For the text-containing cell, return its midpoint in (x, y) coordinate format. 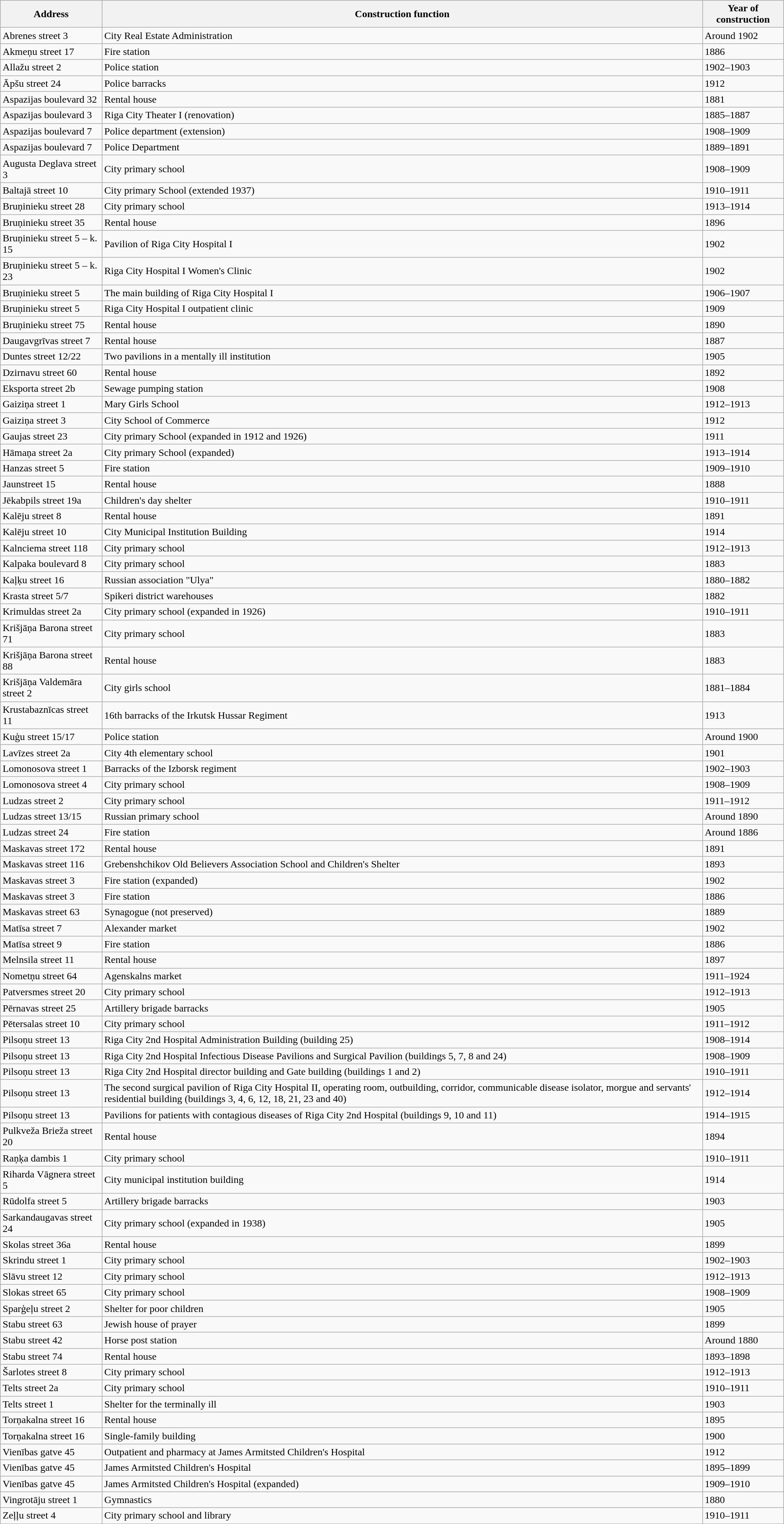
James Armitsted Children's Hospital (expanded) (402, 1484)
Police department (extension) (402, 131)
1906–1907 (743, 293)
Telts street 2a (51, 1388)
Maskavas street 63 (51, 912)
Riga City 2nd Hospital Administration Building (building 25) (402, 1040)
City girls school (402, 688)
Matīsa street 7 (51, 928)
Duntes street 12/22 (51, 357)
1894 (743, 1136)
Russian primary school (402, 817)
Synagogue (not preserved) (402, 912)
Single-family building (402, 1436)
Šarlotes street 8 (51, 1372)
Nometņu street 64 (51, 976)
Fire station (expanded) (402, 880)
Kalēju street 10 (51, 532)
Bruņinieku street 5 – k. 23 (51, 272)
Vingrotāju street 1 (51, 1500)
Krimuldas street 2a (51, 612)
Krišjāņa Barona street 71 (51, 634)
Shelter for poor children (402, 1308)
Baltajā street 10 (51, 190)
1880 (743, 1500)
Slāvu street 12 (51, 1276)
1913 (743, 715)
Dzirnavu street 60 (51, 373)
Riga City Theater I (renovation) (402, 115)
City primary School (expanded in 1912 and 1926) (402, 436)
1881 (743, 99)
1888 (743, 484)
Krišjāņa Valdemāra street 2 (51, 688)
Shelter for the terminally ill (402, 1404)
Slokas street 65 (51, 1292)
Grebenshchikov Old Believers Association School and Children's Shelter (402, 864)
City Municipal Institution Building (402, 532)
James Armitsted Children's Hospital (402, 1468)
Abrenes street 3 (51, 36)
Lomonosova street 1 (51, 768)
The main building of Riga City Hospital I (402, 293)
1893–1898 (743, 1356)
Eksporta street 2b (51, 388)
Two pavilions in a mentally ill institution (402, 357)
Aspazijas boulevard 32 (51, 99)
1895–1899 (743, 1468)
Maskavas street 116 (51, 864)
1911 (743, 436)
Kalpaka boulevard 8 (51, 564)
Gaujas street 23 (51, 436)
Pētersalas street 10 (51, 1024)
Daugavgrīvas street 7 (51, 341)
City 4th elementary school (402, 753)
1895 (743, 1420)
Around 1890 (743, 817)
Bruņinieku street 28 (51, 206)
Sewage pumping station (402, 388)
Sarkandaugavas street 24 (51, 1223)
City primary School (extended 1937) (402, 190)
Gaiziņa street 3 (51, 420)
1911–1924 (743, 976)
Riga City 2nd Hospital Infectious Disease Pavilions and Surgical Pavilion (buildings 5, 7, 8 and 24) (402, 1056)
Address (51, 14)
City primary school (expanded in 1938) (402, 1223)
Kalēju street 8 (51, 516)
Stabu street 74 (51, 1356)
1897 (743, 960)
Lomonosova street 4 (51, 784)
1908 (743, 388)
Ludzas street 24 (51, 833)
City primary School (expanded) (402, 452)
City primary school and library (402, 1516)
Around 1902 (743, 36)
City Real Estate Administration (402, 36)
Krasta street 5/7 (51, 596)
Ludzas street 13/15 (51, 817)
Matīsa street 9 (51, 944)
1890 (743, 325)
Stabu street 63 (51, 1324)
Riga City Hospital I Women's Clinic (402, 272)
Zeļļu street 4 (51, 1516)
Kuģu street 15/17 (51, 737)
1889 (743, 912)
Kaļķu street 16 (51, 580)
Telts street 1 (51, 1404)
Bruņinieku street 75 (51, 325)
Allažu street 2 (51, 67)
Jēkabpils street 19a (51, 500)
Barracks of the Izborsk regiment (402, 768)
Riga City Hospital I outpatient clinic (402, 309)
Pērnavas street 25 (51, 1008)
Bruņinieku street 5 – k. 15 (51, 244)
Gymnastics (402, 1500)
Hāmaņa street 2a (51, 452)
Pavilions for patients with contagious diseases of Riga City 2nd Hospital (buildings 9, 10 and 11) (402, 1115)
Bruņinieku street 35 (51, 223)
Aspazijas boulevard 3 (51, 115)
Krustabaznīcas street 11 (51, 715)
16th barracks of the Irkutsk Hussar Regiment (402, 715)
Stabu street 42 (51, 1340)
City primary school (expanded in 1926) (402, 612)
Augusta Deglava street 3 (51, 168)
1912–1914 (743, 1094)
Melnsila street 11 (51, 960)
Riharda Vāgnera street 5 (51, 1180)
1892 (743, 373)
1882 (743, 596)
1908–1914 (743, 1040)
Raņķa dambis 1 (51, 1158)
Akmeņu street 17 (51, 52)
Mary Girls School (402, 404)
Rūdolfa street 5 (51, 1201)
Construction function (402, 14)
Kalnciema street 118 (51, 548)
Agenskalns market (402, 976)
Russian association "Ulya" (402, 580)
Horse post station (402, 1340)
Around 1880 (743, 1340)
Outpatient and pharmacy at James Armitsted Children's Hospital (402, 1452)
City School of Commerce (402, 420)
1880–1882 (743, 580)
1887 (743, 341)
Around 1886 (743, 833)
1909 (743, 309)
1893 (743, 864)
City municipal institution building (402, 1180)
1889–1891 (743, 147)
Year of construction (743, 14)
Pulkveža Brieža street 20 (51, 1136)
Hanzas street 5 (51, 468)
Alexander market (402, 928)
1901 (743, 753)
Around 1900 (743, 737)
1900 (743, 1436)
1881–1884 (743, 688)
Lavīzes street 2a (51, 753)
Maskavas street 172 (51, 849)
Riga City 2nd Hospital director building and Gate building (buildings 1 and 2) (402, 1072)
Jewish house of prayer (402, 1324)
Sparģeļu street 2 (51, 1308)
Pavilion of Riga City Hospital I (402, 244)
Ludzas street 2 (51, 801)
1914–1915 (743, 1115)
Skolas street 36a (51, 1245)
Patversmes street 20 (51, 992)
Children's day shelter (402, 500)
1885–1887 (743, 115)
Police Department (402, 147)
Jaunstreet 15 (51, 484)
Spikeri district warehouses (402, 596)
Āpšu street 24 (51, 83)
Krišjāņa Barona street 88 (51, 660)
Skrindu street 1 (51, 1260)
Gaiziņa street 1 (51, 404)
Police barracks (402, 83)
1896 (743, 223)
